Detect which cell encompasses the target text, then output its [X, Y] center coordinate. 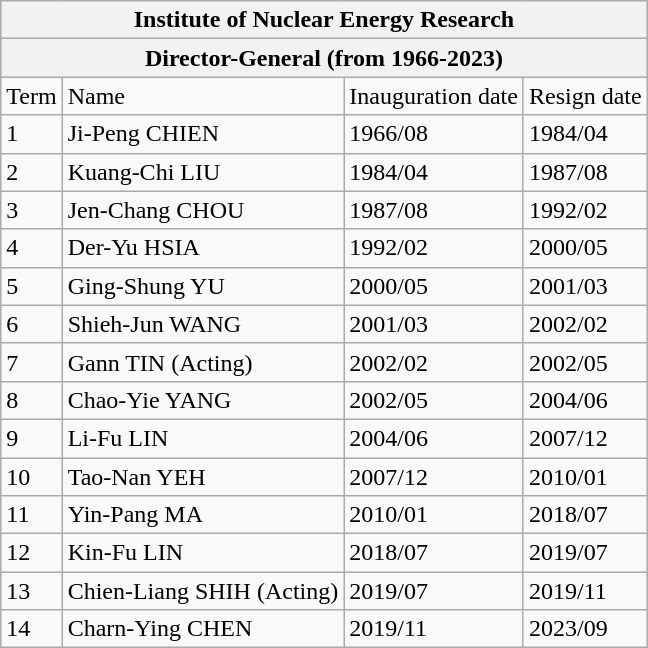
1 [32, 134]
Der-Yu HSIA [203, 248]
Institute of Nuclear Energy Research [324, 20]
Gann TIN (Acting) [203, 362]
2 [32, 172]
13 [32, 591]
Name [203, 96]
Inauguration date [434, 96]
Charn-Ying CHEN [203, 629]
Li-Fu LIN [203, 438]
Director-General (from 1966-2023) [324, 58]
7 [32, 362]
9 [32, 438]
Kin-Fu LIN [203, 553]
2023/09 [585, 629]
Term [32, 96]
Kuang-Chi LIU [203, 172]
1966/08 [434, 134]
Shieh-Jun WANG [203, 324]
12 [32, 553]
Chien-Liang SHIH (Acting) [203, 591]
Resign date [585, 96]
Yin-Pang MA [203, 515]
11 [32, 515]
4 [32, 248]
Jen-Chang CHOU [203, 210]
Chao-Yie YANG [203, 400]
3 [32, 210]
6 [32, 324]
5 [32, 286]
14 [32, 629]
10 [32, 477]
Ji-Peng CHIEN [203, 134]
8 [32, 400]
Ging-Shung YU [203, 286]
Tao-Nan YEH [203, 477]
